From the cell containing the given text, extract its center point as (X, Y) coordinate. 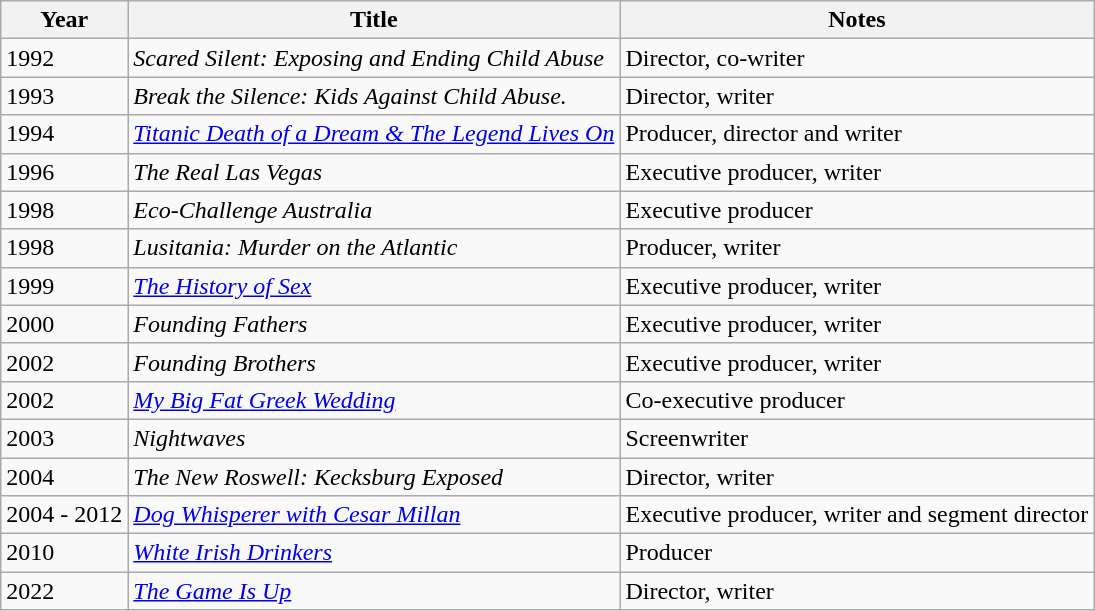
1993 (64, 96)
Producer (857, 553)
Director, co-writer (857, 58)
The History of Sex (374, 286)
Title (374, 20)
2003 (64, 438)
Year (64, 20)
2000 (64, 324)
Nightwaves (374, 438)
Lusitania: Murder on the Atlantic (374, 248)
My Big Fat Greek Wedding (374, 400)
Executive producer (857, 210)
Producer, writer (857, 248)
White Irish Drinkers (374, 553)
Break the Silence: Kids Against Child Abuse. (374, 96)
1996 (64, 172)
Titanic Death of a Dream & The Legend Lives On (374, 134)
1992 (64, 58)
Dog Whisperer with Cesar Millan (374, 515)
The Game Is Up (374, 591)
The Real Las Vegas (374, 172)
Founding Brothers (374, 362)
1994 (64, 134)
Eco-Challenge Australia (374, 210)
1999 (64, 286)
2010 (64, 553)
2004 - 2012 (64, 515)
Scared Silent: Exposing and Ending Child Abuse (374, 58)
Executive producer, writer and segment director (857, 515)
The New Roswell: Kecksburg Exposed (374, 477)
2004 (64, 477)
Founding Fathers (374, 324)
Producer, director and writer (857, 134)
Co-executive producer (857, 400)
Notes (857, 20)
Screenwriter (857, 438)
2022 (64, 591)
